Find where the given text appears and provide that cell's center as [X, Y] coordinate. 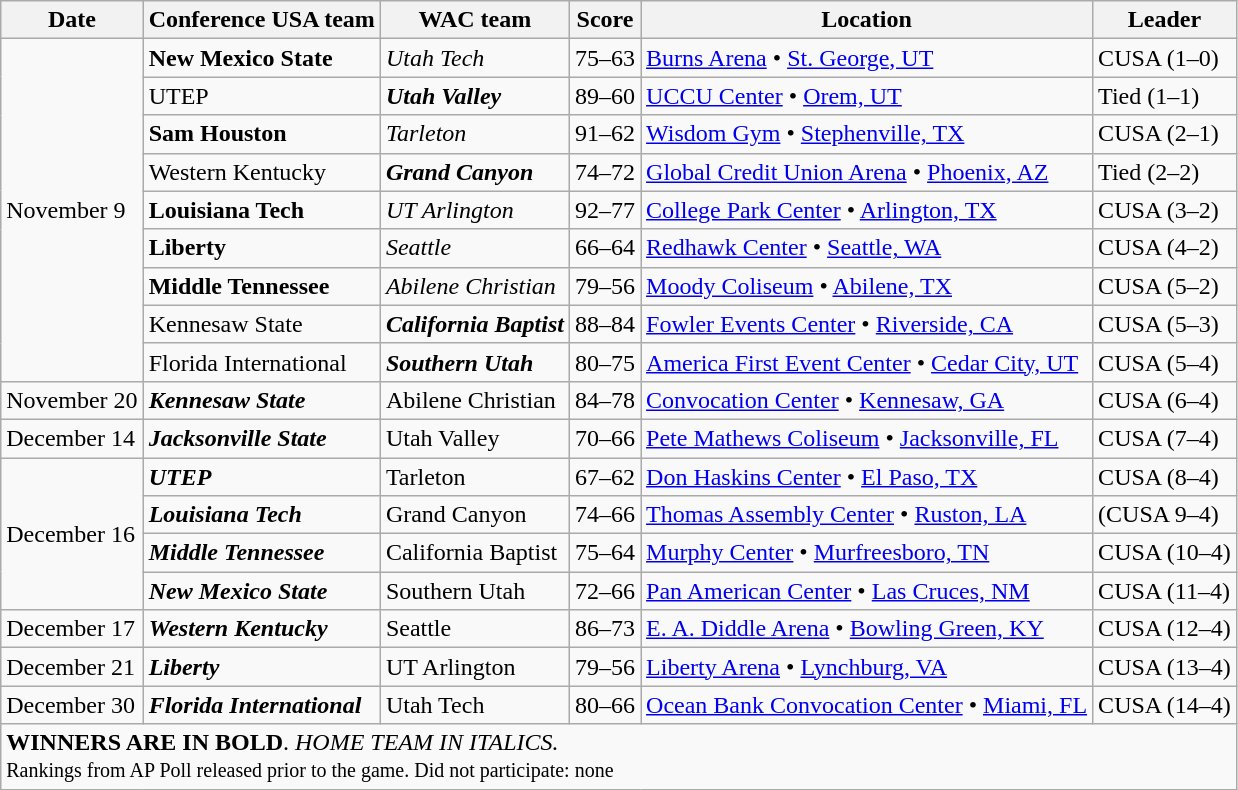
Ocean Bank Convocation Center • Miami, FL [867, 705]
December 21 [72, 667]
November 20 [72, 400]
74–66 [604, 515]
CUSA (5–3) [1165, 324]
Location [867, 20]
84–78 [604, 400]
70–66 [604, 438]
88–84 [604, 324]
CUSA (2–1) [1165, 134]
Redhawk Center • Seattle, WA [867, 248]
Date [72, 20]
Fowler Events Center • Riverside, CA [867, 324]
Score [604, 20]
Global Credit Union Arena • Phoenix, AZ [867, 172]
Thomas Assembly Center • Ruston, LA [867, 515]
Liberty Arena • Lynchburg, VA [867, 667]
November 9 [72, 210]
WAC team [474, 20]
Wisdom Gym • Stephenville, TX [867, 134]
75–64 [604, 553]
Sam Houston [262, 134]
Moody Coliseum • Abilene, TX [867, 286]
CUSA (5–2) [1165, 286]
66–64 [604, 248]
Convocation Center • Kennesaw, GA [867, 400]
E. A. Diddle Arena • Bowling Green, KY [867, 629]
CUSA (14–4) [1165, 705]
College Park Center • Arlington, TX [867, 210]
CUSA (11–4) [1165, 591]
Burns Arena • St. George, UT [867, 58]
89–60 [604, 96]
75–63 [604, 58]
CUSA (12–4) [1165, 629]
CUSA (4–2) [1165, 248]
80–66 [604, 705]
91–62 [604, 134]
80–75 [604, 362]
CUSA (13–4) [1165, 667]
CUSA (6–4) [1165, 400]
67–62 [604, 477]
Leader [1165, 20]
December 17 [72, 629]
America First Event Center • Cedar City, UT [867, 362]
CUSA (7–4) [1165, 438]
December 14 [72, 438]
Don Haskins Center • El Paso, TX [867, 477]
CUSA (1–0) [1165, 58]
CUSA (10–4) [1165, 553]
Tied (2–2) [1165, 172]
December 30 [72, 705]
86–73 [604, 629]
UCCU Center • Orem, UT [867, 96]
Pete Mathews Coliseum • Jacksonville, FL [867, 438]
CUSA (8–4) [1165, 477]
Murphy Center • Murfreesboro, TN [867, 553]
72–66 [604, 591]
Jacksonville State [262, 438]
Conference USA team [262, 20]
WINNERS ARE IN BOLD. HOME TEAM IN ITALICS.Rankings from AP Poll released prior to the game. Did not participate: none [619, 756]
74–72 [604, 172]
CUSA (3–2) [1165, 210]
Tied (1–1) [1165, 96]
CUSA (5–4) [1165, 362]
92–77 [604, 210]
December 16 [72, 534]
(CUSA 9–4) [1165, 515]
Pan American Center • Las Cruces, NM [867, 591]
